Locate the cell with the specified text and output its [X, Y] center coordinate. 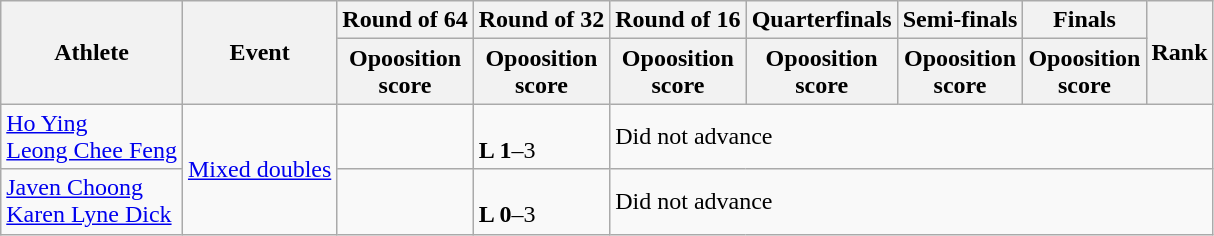
Round of 32 [541, 20]
Semi-finals [960, 20]
Event [259, 52]
Mixed doubles [259, 169]
Ho YingLeong Chee Feng [92, 136]
Quarterfinals [822, 20]
Athlete [92, 52]
Round of 64 [405, 20]
L 0–3 [541, 202]
Round of 16 [678, 20]
Finals [1084, 20]
L 1–3 [541, 136]
Rank [1180, 52]
Javen ChoongKaren Lyne Dick [92, 202]
